Pinpoint the cell where the given text exists, returning its (X, Y) midpoint coordinate. 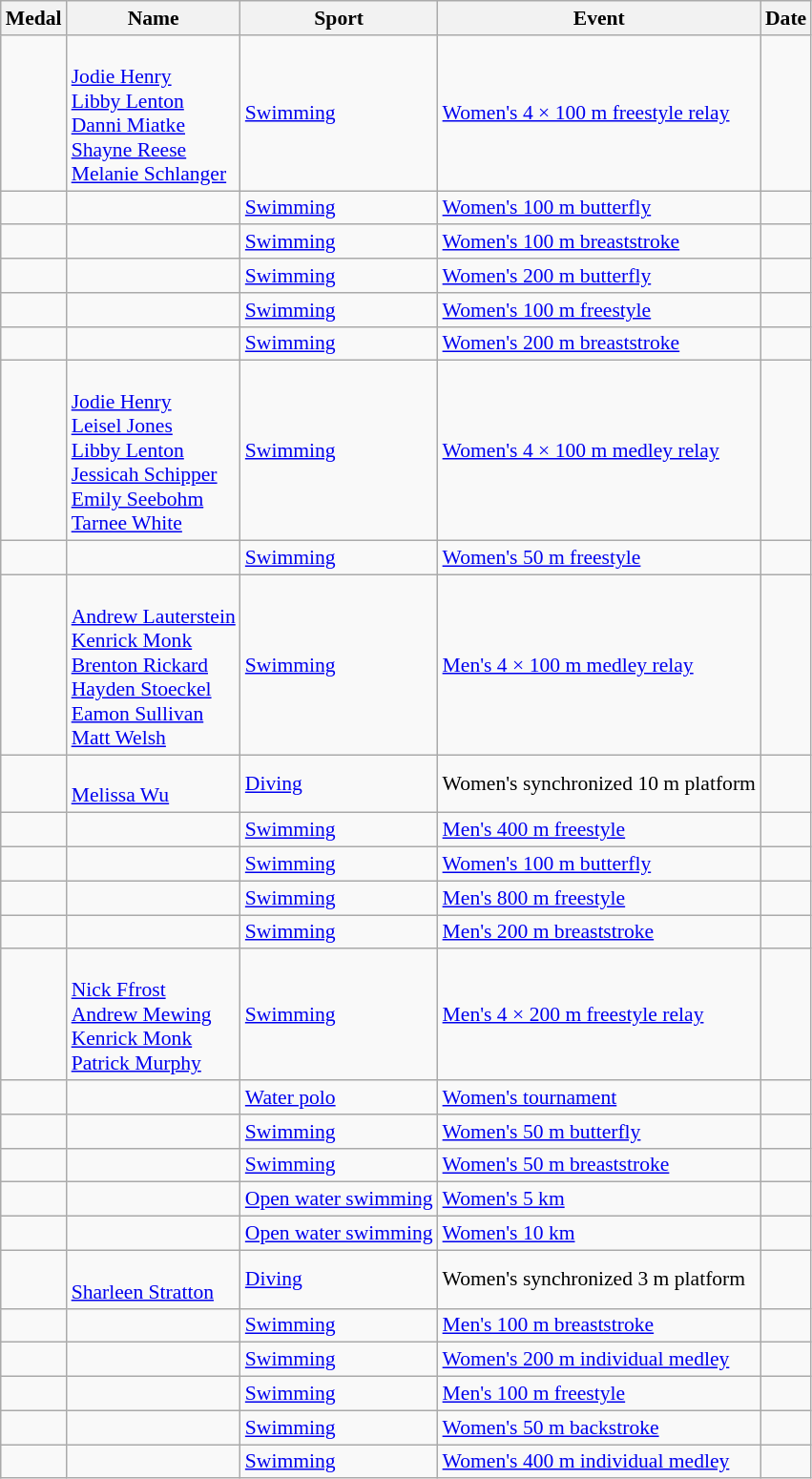
Men's 200 m breaststroke (599, 932)
Women's 100 m breaststroke (599, 242)
Jodie HenryLibby LentonDanni MiatkeShayne ReeseMelanie Schlanger (154, 113)
Water polo (340, 1097)
Name (154, 18)
Women's 50 m freestyle (599, 558)
Women's 4 × 100 m freestyle relay (599, 113)
Sharleen Stratton (154, 1279)
Women's 200 m breaststroke (599, 344)
Women's 10 km (599, 1234)
Men's 100 m freestyle (599, 1394)
Women's 50 m butterfly (599, 1132)
Women's 5 km (599, 1199)
Women's 400 m individual medley (599, 1462)
Women's tournament (599, 1097)
Men's 400 m freestyle (599, 830)
Date (786, 18)
Medal (34, 18)
Women's 200 m individual medley (599, 1360)
Andrew LautersteinKenrick MonkBrenton RickardHayden StoeckelEamon SullivanMatt Welsh (154, 664)
Women's synchronized 10 m platform (599, 784)
Men's 4 × 100 m medley relay (599, 664)
Women's 50 m backstroke (599, 1427)
Event (599, 18)
Women's synchronized 3 m platform (599, 1279)
Women's 200 m butterfly (599, 276)
Women's 100 m freestyle (599, 310)
Men's 800 m freestyle (599, 898)
Women's 4 × 100 m medley relay (599, 450)
Women's 50 m breaststroke (599, 1165)
Men's 100 m breaststroke (599, 1325)
Jodie HenryLeisel JonesLibby LentonJessicah SchipperEmily SeebohmTarnee White (154, 450)
Sport (340, 18)
Melissa Wu (154, 784)
Nick FfrostAndrew MewingKenrick MonkPatrick Murphy (154, 1015)
Men's 4 × 200 m freestyle relay (599, 1015)
